Identify which cell holds the provided text, then report its (x, y) central coordinate. 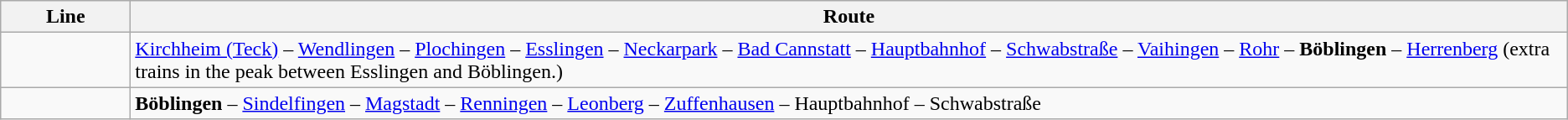
Route (849, 17)
Böblingen – Sindelfingen – Magstadt – Renningen – Leonberg – Zuffenhausen – Hauptbahnhof – Schwabstraße (849, 103)
Line (65, 17)
